Identify which cell holds the provided text, then report its [x, y] central coordinate. 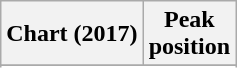
Chart (2017) [72, 34]
Peakposition [189, 34]
